Pinpoint the cell where the given text exists, returning its (x, y) midpoint coordinate. 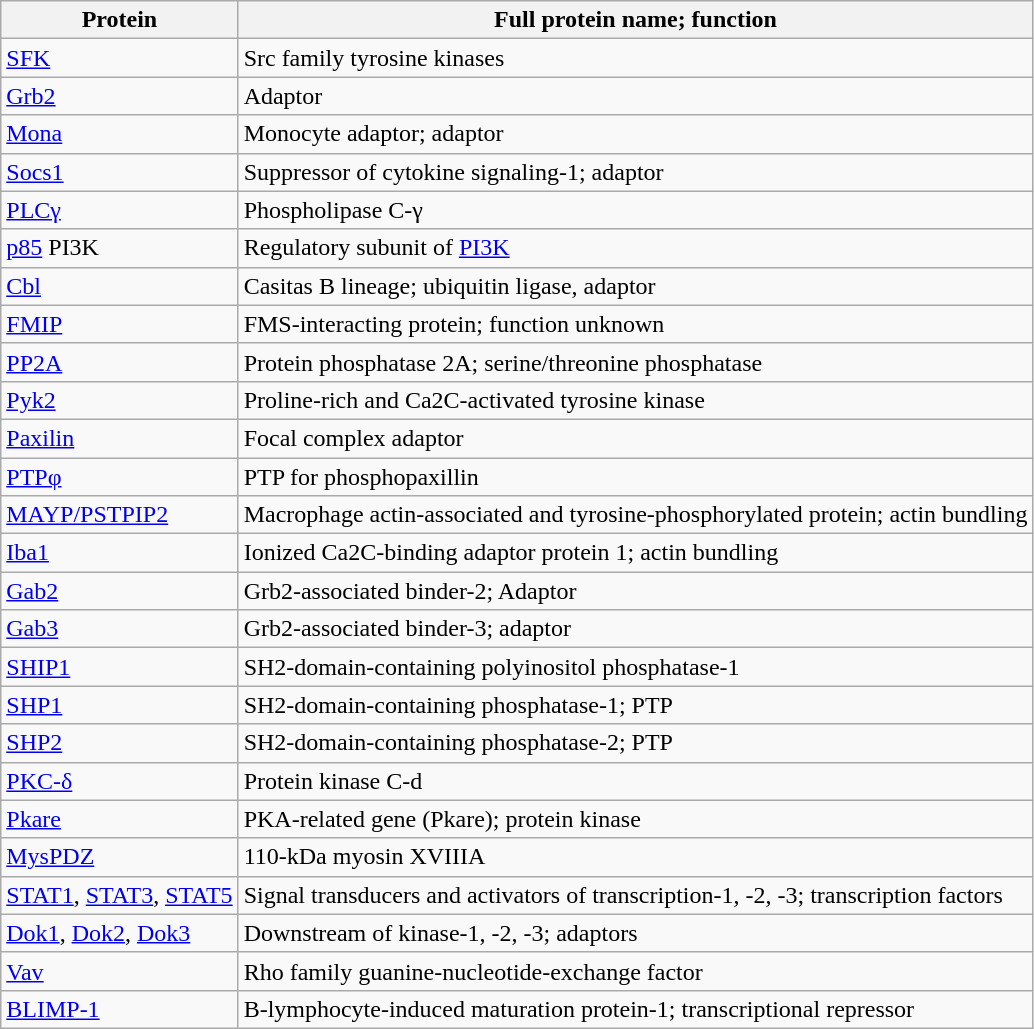
BLIMP-1 (120, 1009)
Protein kinase C-d (636, 781)
SH2-domain-containing phosphatase-1; PTP (636, 705)
Dok1, Dok2, Dok3 (120, 933)
SHIP1 (120, 667)
Suppressor of cytokine signaling-1; adaptor (636, 172)
Mona (120, 134)
Monocyte adaptor; adaptor (636, 134)
110-kDa myosin XVIIIA (636, 857)
Signal transducers and activators of transcription-1, -2, -3; transcription factors (636, 895)
Src family tyrosine kinases (636, 58)
Cbl (120, 286)
PTPφ (120, 477)
PP2A (120, 362)
Gab2 (120, 591)
SFK (120, 58)
Protein (120, 20)
Downstream of kinase-1, -2, -3; adaptors (636, 933)
Protein phosphatase 2A; serine/threonine phosphatase (636, 362)
SHP2 (120, 743)
Proline-rich and Ca2C-activated tyrosine kinase (636, 400)
Pkare (120, 819)
FMIP (120, 324)
Grb2-associated binder-2; Adaptor (636, 591)
FMS-interacting protein; function unknown (636, 324)
Adaptor (636, 96)
Grb2-associated binder-3; adaptor (636, 629)
B-lymphocyte-induced maturation protein-1; transcriptional repressor (636, 1009)
Paxilin (120, 438)
Regulatory subunit of PI3K (636, 248)
Rho family guanine-nucleotide-exchange factor (636, 971)
SH2-domain-containing polyinositol phosphatase-1 (636, 667)
Full protein name; function (636, 20)
SH2-domain-containing phosphatase-2; PTP (636, 743)
STAT1, STAT3, STAT5 (120, 895)
Socs1 (120, 172)
Iba1 (120, 553)
Casitas B lineage; ubiquitin ligase, adaptor (636, 286)
PKC-δ (120, 781)
Grb2 (120, 96)
PKA-related gene (Pkare); protein kinase (636, 819)
MysPDZ (120, 857)
Vav (120, 971)
PTP for phosphopaxillin (636, 477)
PLCγ (120, 210)
Macrophage actin-associated and tyrosine-phosphorylated protein; actin bundling (636, 515)
SHP1 (120, 705)
p85 PI3K (120, 248)
Gab3 (120, 629)
Phospholipase C-γ (636, 210)
Pyk2 (120, 400)
MAYP/PSTPIP2 (120, 515)
Ionized Ca2C-binding adaptor protein 1; actin bundling (636, 553)
Focal complex adaptor (636, 438)
